Pinpoint the cell where the given text exists, returning its [X, Y] midpoint coordinate. 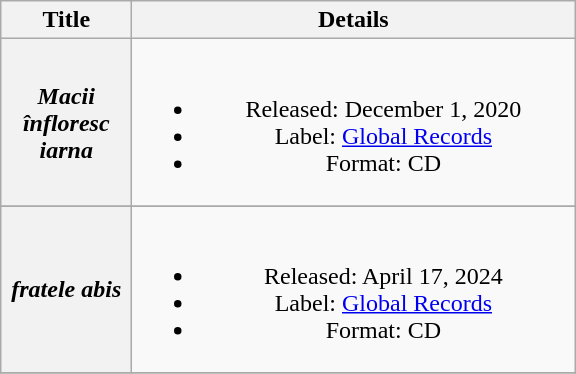
Title [66, 20]
fratele abis [66, 290]
Released: April 17, 2024Label: Global RecordsFormat: CD [354, 290]
Macii înfloresc iarna [66, 122]
Released: December 1, 2020Label: Global RecordsFormat: CD [354, 122]
Details [354, 20]
